Output the [X, Y] coordinate of the center of the cell containing the given text.  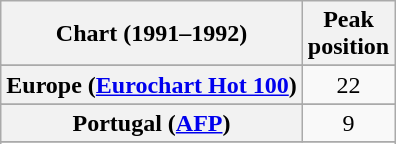
Peakposition [348, 34]
9 [348, 123]
Chart (1991–1992) [152, 34]
Europe (Eurochart Hot 100) [152, 85]
Portugal (AFP) [152, 123]
22 [348, 85]
